Determine the (x, y) coordinate at the center of the cell enclosing the given text.  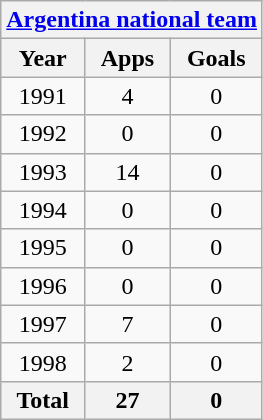
Year (43, 58)
1996 (43, 286)
1991 (43, 96)
Argentina national team (132, 20)
1997 (43, 324)
Apps (128, 58)
1998 (43, 362)
1992 (43, 134)
Goals (216, 58)
14 (128, 172)
27 (128, 400)
4 (128, 96)
Total (43, 400)
1993 (43, 172)
7 (128, 324)
1995 (43, 248)
1994 (43, 210)
2 (128, 362)
